Output the [x, y] coordinate of the center of the cell containing the given text.  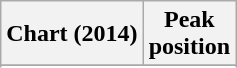
Peakposition [189, 34]
Chart (2014) [72, 34]
